Detect which cell encompasses the target text, then output its [X, Y] center coordinate. 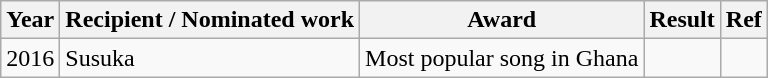
Most popular song in Ghana [502, 58]
Award [502, 20]
Ref [744, 20]
Result [682, 20]
Recipient / Nominated work [210, 20]
2016 [30, 58]
Susuka [210, 58]
Year [30, 20]
